Pinpoint the cell where the given text exists, returning its [X, Y] midpoint coordinate. 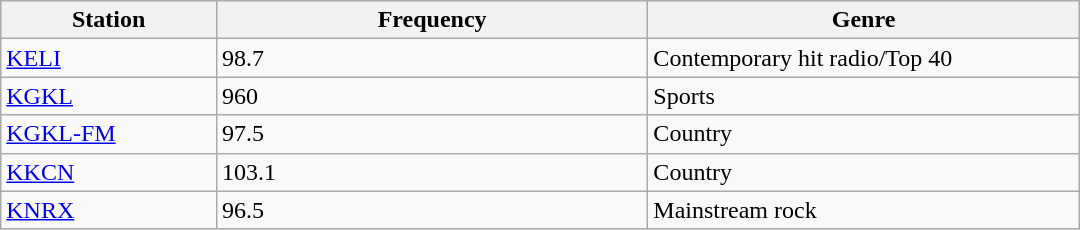
Sports [864, 96]
103.1 [432, 172]
KKCN [109, 172]
KELI [109, 58]
960 [432, 96]
Genre [864, 20]
Contemporary hit radio/Top 40 [864, 58]
KGKL-FM [109, 134]
KGKL [109, 96]
97.5 [432, 134]
98.7 [432, 58]
Station [109, 20]
Mainstream rock [864, 210]
Frequency [432, 20]
KNRX [109, 210]
96.5 [432, 210]
